Locate the cell with the specified text and output its [X, Y] center coordinate. 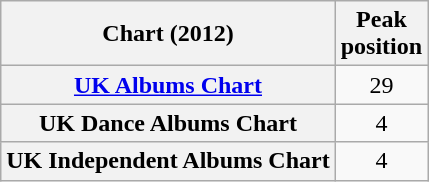
29 [381, 85]
UK Independent Albums Chart [168, 161]
UK Albums Chart [168, 85]
Peakposition [381, 34]
UK Dance Albums Chart [168, 123]
Chart (2012) [168, 34]
